Provide the [x, y] coordinate of the cell's center where the given text is located.  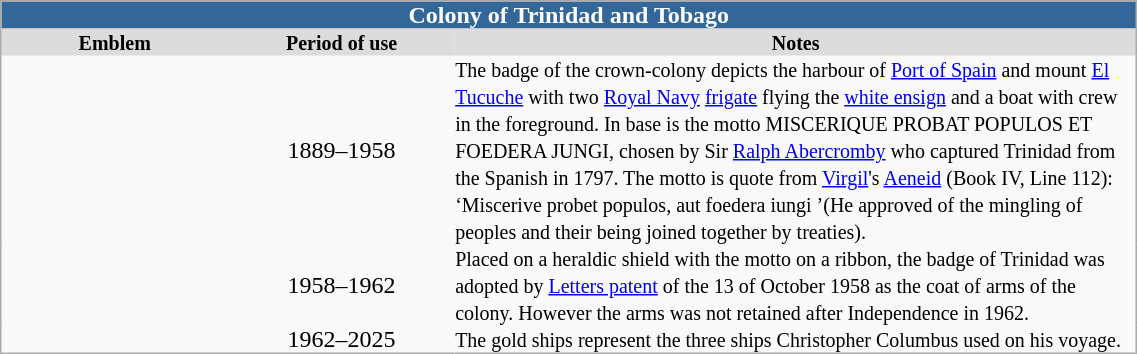
1958–1962 [342, 284]
1962–2025 [342, 340]
The gold ships represent the three ships Christopher Columbus used on his voyage. [796, 340]
Colony of Trinidad and Tobago [569, 15]
1889–1958 [342, 150]
Notes [796, 42]
Period of use [342, 42]
Emblem [114, 42]
